Find where the given text appears and provide that cell's center as [x, y] coordinate. 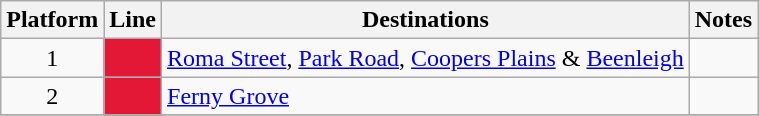
Platform [52, 20]
Destinations [426, 20]
1 [52, 58]
Notes [723, 20]
Line [133, 20]
Ferny Grove [426, 96]
Roma Street, Park Road, Coopers Plains & Beenleigh [426, 58]
2 [52, 96]
